Output the (X, Y) coordinate of the center of the cell containing the given text.  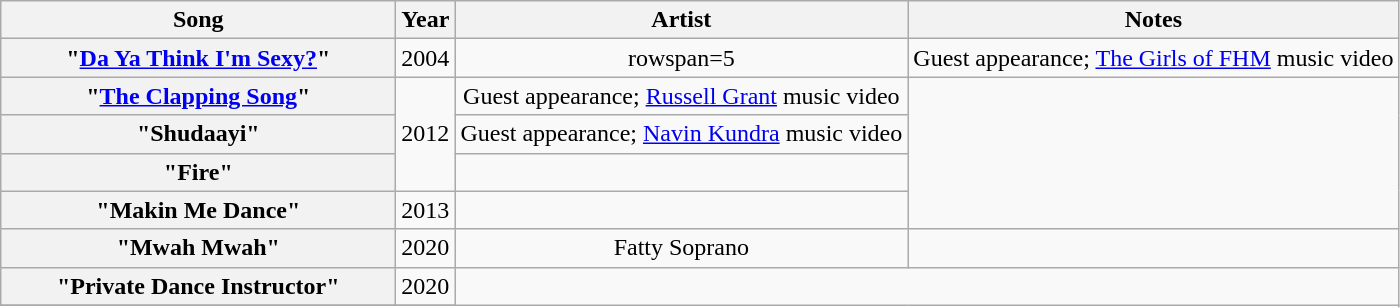
Notes (1154, 20)
"Shudaayi" (198, 134)
"The Clapping Song" (198, 96)
2012 (426, 134)
2004 (426, 58)
Artist (682, 20)
Guest appearance; Navin Kundra music video (682, 134)
Year (426, 20)
"Da Ya Think I'm Sexy?" (198, 58)
2013 (426, 210)
Guest appearance; Russell Grant music video (682, 96)
Song (198, 20)
"Mwah Mwah" (198, 248)
"Makin Me Dance" (198, 210)
"Fire" (198, 172)
rowspan=5 (682, 58)
Fatty Soprano (682, 248)
Guest appearance; The Girls of FHM music video (1154, 58)
"Private Dance Instructor" (198, 286)
